Pinpoint the cell where the given text exists, returning its [x, y] midpoint coordinate. 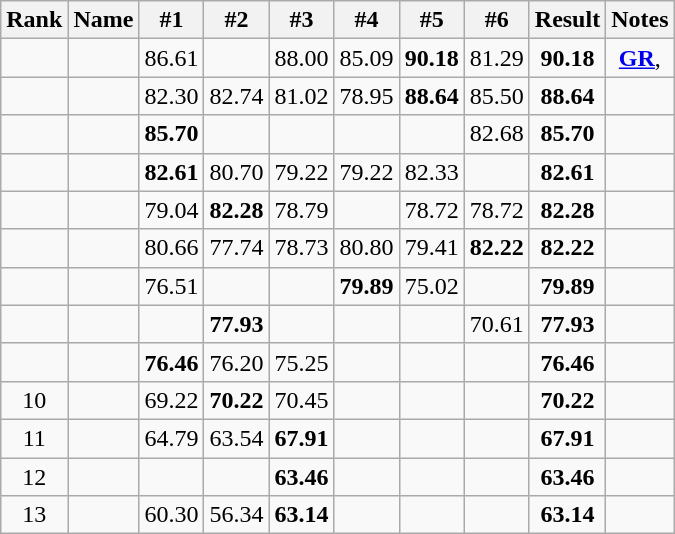
#2 [236, 20]
81.02 [302, 96]
85.50 [496, 96]
79.41 [432, 248]
80.66 [172, 248]
#5 [432, 20]
69.22 [172, 400]
#3 [302, 20]
56.34 [236, 515]
80.80 [366, 248]
11 [34, 438]
Notes [640, 20]
Rank [34, 20]
76.20 [236, 362]
78.73 [302, 248]
82.74 [236, 96]
10 [34, 400]
12 [34, 477]
81.29 [496, 58]
63.54 [236, 438]
#6 [496, 20]
78.95 [366, 96]
Name [104, 20]
60.30 [172, 515]
86.61 [172, 58]
88.00 [302, 58]
80.70 [236, 172]
GR, [640, 58]
Result [567, 20]
82.30 [172, 96]
75.25 [302, 362]
85.09 [366, 58]
#1 [172, 20]
75.02 [432, 286]
70.61 [496, 324]
77.74 [236, 248]
82.68 [496, 134]
76.51 [172, 286]
79.04 [172, 210]
78.79 [302, 210]
70.45 [302, 400]
#4 [366, 20]
82.33 [432, 172]
64.79 [172, 438]
13 [34, 515]
